Scan for the cell matching the given text and deliver its [x, y] coordinate at center. 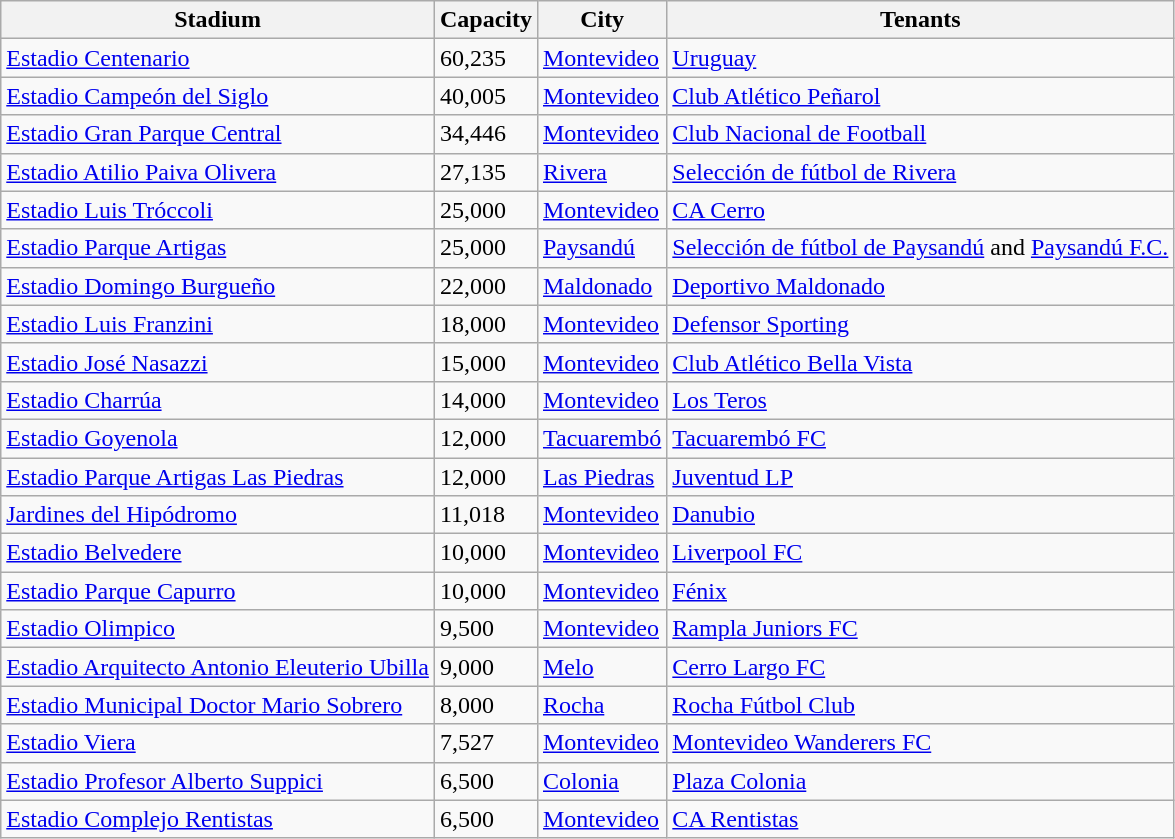
Estadio Centenario [218, 58]
Liverpool FC [920, 553]
Estadio Goyenola [218, 438]
CA Rentistas [920, 819]
Colonia [602, 781]
11,018 [486, 515]
Club Nacional de Football [920, 134]
34,446 [486, 134]
18,000 [486, 324]
Estadio Belvedere [218, 553]
Tacuarembó [602, 438]
Estadio Domingo Burgueño [218, 286]
7,527 [486, 743]
Capacity [486, 20]
Estadio Charrúa [218, 400]
Montevideo Wanderers FC [920, 743]
Estadio Luis Franzini [218, 324]
Estadio Campeón del Siglo [218, 96]
Juventud LP [920, 477]
Tenants [920, 20]
Rivera [602, 172]
Rampla Juniors FC [920, 629]
Estadio Luis Tróccoli [218, 210]
Maldonado [602, 286]
Plaza Colonia [920, 781]
Estadio Parque Artigas [218, 248]
22,000 [486, 286]
Paysandú [602, 248]
Stadium [218, 20]
Club Atlético Peñarol [920, 96]
Estadio Profesor Alberto Suppici [218, 781]
City [602, 20]
Estadio Arquitecto Antonio Eleuterio Ubilla [218, 667]
Las Piedras [602, 477]
Estadio Viera [218, 743]
Estadio Municipal Doctor Mario Sobrero [218, 705]
Los Teros [920, 400]
Melo [602, 667]
Estadio José Nasazzi [218, 362]
Estadio Parque Artigas Las Piedras [218, 477]
40,005 [486, 96]
Rocha Fútbol Club [920, 705]
Deportivo Maldonado [920, 286]
Uruguay [920, 58]
Fénix [920, 591]
Jardines del Hipódromo [218, 515]
Estadio Parque Capurro [218, 591]
27,135 [486, 172]
Estadio Olimpico [218, 629]
Club Atlético Bella Vista [920, 362]
Defensor Sporting [920, 324]
Cerro Largo FC [920, 667]
Estadio Complejo Rentistas [218, 819]
Estadio Atilio Paiva Olivera [218, 172]
14,000 [486, 400]
CA Cerro [920, 210]
9,000 [486, 667]
9,500 [486, 629]
Selección de fútbol de Rivera [920, 172]
Tacuarembó FC [920, 438]
60,235 [486, 58]
Danubio [920, 515]
Estadio Gran Parque Central [218, 134]
15,000 [486, 362]
8,000 [486, 705]
Selección de fútbol de Paysandú and Paysandú F.C. [920, 248]
Rocha [602, 705]
